Find where the given text appears and provide that cell's center as (X, Y) coordinate. 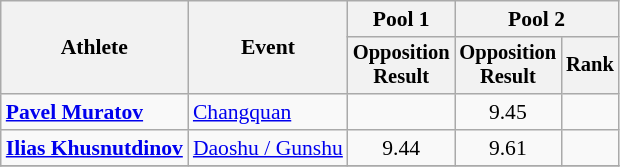
Athlete (94, 48)
Daoshu / Gunshu (268, 148)
Pool 2 (536, 19)
9.44 (402, 148)
Rank (590, 66)
9.61 (508, 148)
9.45 (508, 112)
Changquan (268, 112)
Event (268, 48)
Ilias Khusnutdinov (94, 148)
Pool 1 (402, 19)
Pavel Muratov (94, 112)
